Capture the cell that displays the provided text and extract its [x, y] central coordinate. 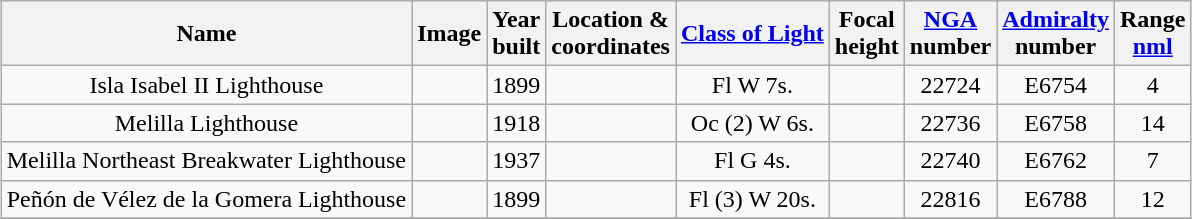
Class of Light [753, 34]
7 [1152, 161]
1937 [516, 161]
Location & coordinates [611, 34]
E6788 [1056, 199]
Yearbuilt [516, 34]
Rangenml [1152, 34]
Image [450, 34]
E6762 [1056, 161]
Fl G 4s. [753, 161]
Admiraltynumber [1056, 34]
Name [206, 34]
E6754 [1056, 85]
Isla Isabel II Lighthouse [206, 85]
E6758 [1056, 123]
22736 [950, 123]
14 [1152, 123]
Focalheight [866, 34]
Melilla Northeast Breakwater Lighthouse [206, 161]
12 [1152, 199]
Fl W 7s. [753, 85]
22740 [950, 161]
Oc (2) W 6s. [753, 123]
22816 [950, 199]
Peñón de Vélez de la Gomera Lighthouse [206, 199]
Fl (3) W 20s. [753, 199]
22724 [950, 85]
Melilla Lighthouse [206, 123]
4 [1152, 85]
1918 [516, 123]
NGAnumber [950, 34]
